Provide the (X, Y) coordinate of the cell's center where the given text is located.  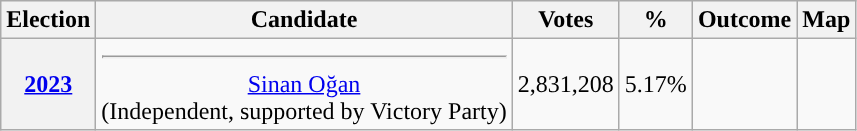
2,831,208 (566, 84)
Sinan Oğan(Independent, supported by Victory Party) (304, 84)
Election (48, 19)
Votes (566, 19)
Outcome (744, 19)
% (656, 19)
Map (826, 19)
2023 (48, 84)
Candidate (304, 19)
5.17% (656, 84)
